Extract the [X, Y] coordinate from the center of the cell holding the provided text.  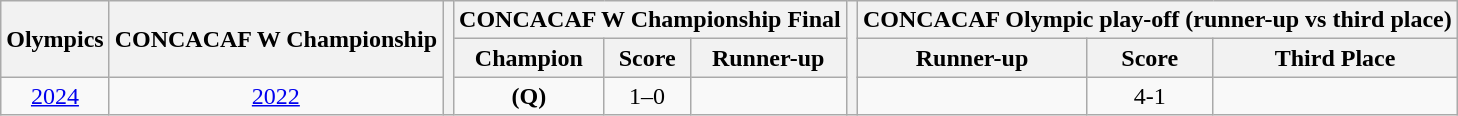
CONCACAF W Championship Final [650, 20]
2024 [55, 96]
1–0 [647, 96]
(Q) [530, 96]
Champion [530, 58]
Third Place [1335, 58]
Olympics [55, 39]
CONCACAF Olympic play-off (runner-up vs third place) [1157, 20]
2022 [276, 96]
CONCACAF W Championship [276, 39]
4-1 [1150, 96]
